Capture the cell that displays the provided text and extract its [X, Y] central coordinate. 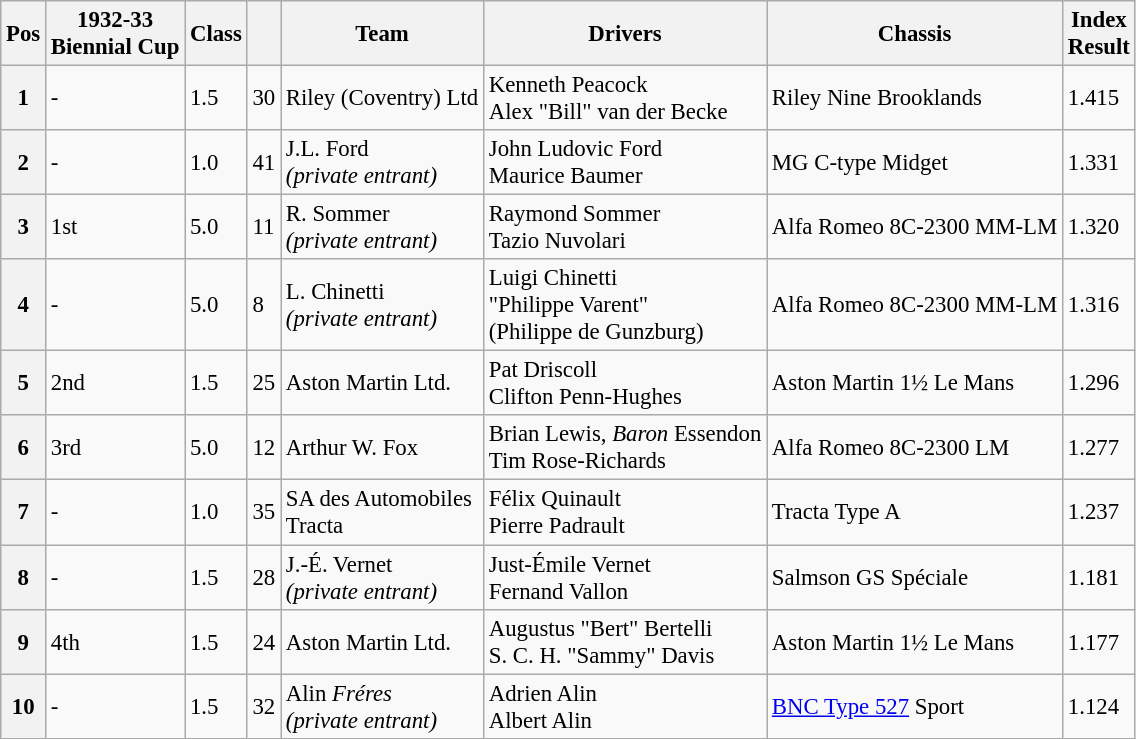
John Ludovic Ford Maurice Baumer [624, 162]
Félix Quinault Pierre Padrault [624, 512]
1.316 [1100, 305]
Just-Émile Vernet Fernand Vallon [624, 578]
BNC Type 527 Sport [915, 706]
25 [264, 384]
1.177 [1100, 642]
Luigi Chinetti "Philippe Varent"(Philippe de Gunzburg) [624, 305]
Arthur W. Fox [382, 448]
1.277 [1100, 448]
IndexResult [1100, 34]
Class [216, 34]
J.-É. Vernet(private entrant) [382, 578]
3 [24, 228]
Tracta Type A [915, 512]
5 [24, 384]
28 [264, 578]
7 [24, 512]
Raymond Sommer Tazio Nuvolari [624, 228]
1932-33Biennial Cup [116, 34]
R. Sommer(private entrant) [382, 228]
Salmson GS Spéciale [915, 578]
12 [264, 448]
Drivers [624, 34]
Pat Driscoll Clifton Penn-Hughes [624, 384]
24 [264, 642]
L. Chinetti(private entrant) [382, 305]
Augustus "Bert" Bertelli S. C. H. "Sammy" Davis [624, 642]
2nd [116, 384]
4 [24, 305]
1.415 [1100, 98]
Brian Lewis, Baron Essendon Tim Rose-Richards [624, 448]
30 [264, 98]
Pos [24, 34]
1st [116, 228]
1.331 [1100, 162]
Kenneth Peacock Alex "Bill" van der Becke [624, 98]
SA des AutomobilesTracta [382, 512]
41 [264, 162]
1 [24, 98]
Alfa Romeo 8C-2300 LM [915, 448]
1.124 [1100, 706]
Chassis [915, 34]
9 [24, 642]
4th [116, 642]
2 [24, 162]
11 [264, 228]
1.237 [1100, 512]
10 [24, 706]
6 [24, 448]
1.296 [1100, 384]
J.L. Ford(private entrant) [382, 162]
32 [264, 706]
Riley Nine Brooklands [915, 98]
Alin Fréres(private entrant) [382, 706]
Team [382, 34]
MG C-type Midget [915, 162]
1.320 [1100, 228]
Riley (Coventry) Ltd [382, 98]
3rd [116, 448]
1.181 [1100, 578]
35 [264, 512]
Adrien Alin Albert Alin [624, 706]
